Return the (x, y) coordinate for the center point of the cell that contains the specified text.  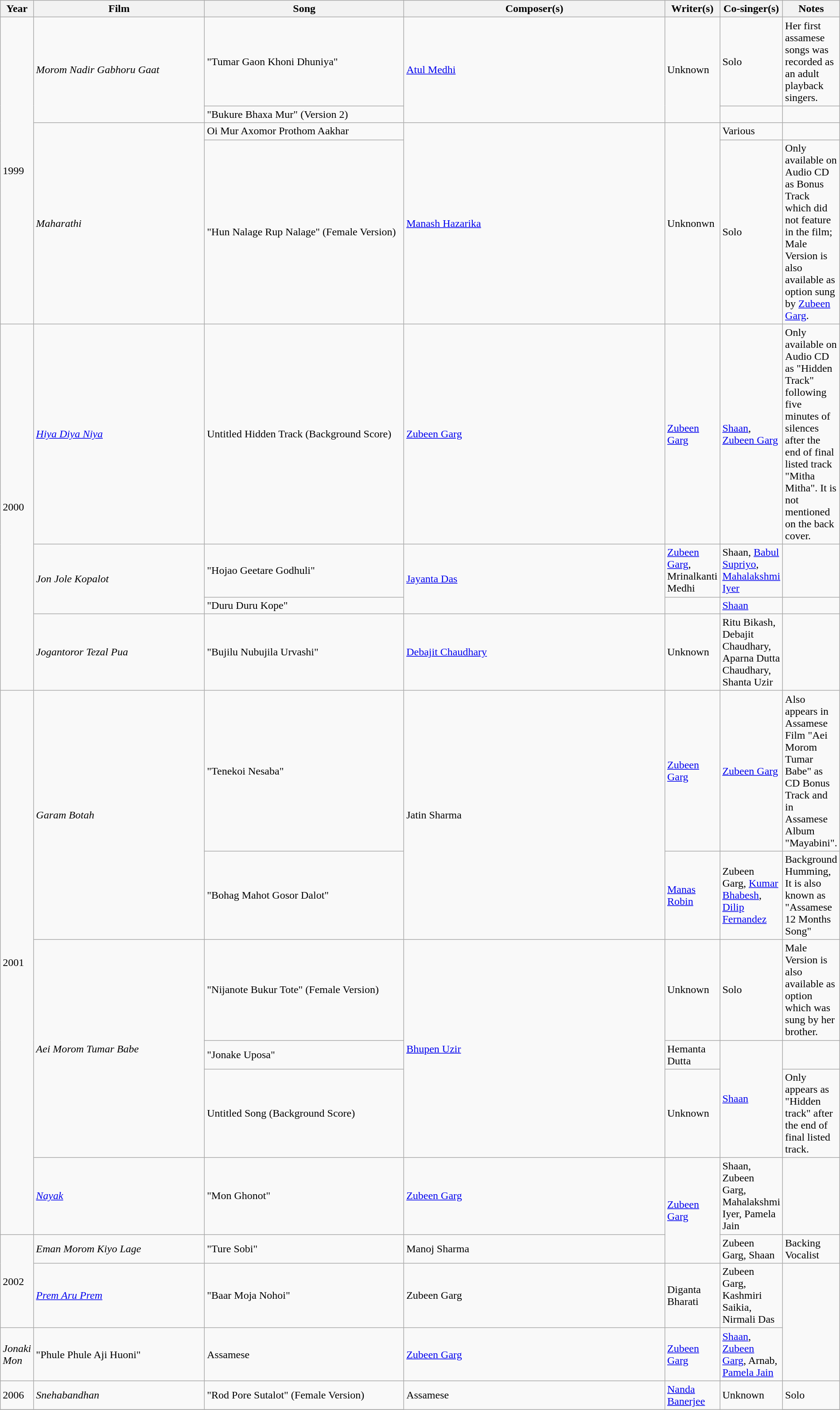
Notes (812, 9)
Nanda Banerjee (692, 1395)
Backing Vocalist (812, 1249)
Composer(s) (534, 9)
"Bohag Mahot Gosor Dalot" (304, 895)
Shaan, Babul Supriyo, Mahalakshmi Iyer (751, 571)
Diganta Bharati (692, 1296)
Oi Mur Axomor Prothom Aakhar (304, 131)
Hiya Diya Niya (119, 434)
Manas Robin (692, 895)
Jayanta Das (534, 579)
Snehabandhan (119, 1395)
Also appears in Assamese Film "Aei Morom Tumar Babe" as CD Bonus Track and in Assamese Album "Mayabini". (812, 771)
Manash Hazarika (534, 223)
Her first assamese songs was recorded as an adult playback singers. (812, 62)
Various (751, 131)
Jatin Sharma (534, 815)
"Baar Moja Nohoi" (304, 1296)
"Phule Phule Aji Huoni" (119, 1354)
Zubeen Garg, Kumar Bhabesh, Dilip Fernandez (751, 895)
"Nijanote Bukur Tote" (Female Version) (304, 990)
Film (119, 9)
"Tumar Gaon Khoni Dhuniya" (304, 62)
Shaan, Zubeen Garg (751, 434)
"Hojao Geetare Godhuli" (304, 571)
"Rod Pore Sutalot" (Female Version) (304, 1395)
Only available on Audio CD as Bonus Track which did not feature in the film; Male Version is also available as option sung by Zubeen Garg. (812, 232)
Untitled Song (Background Score) (304, 1114)
Co-singer(s) (751, 9)
Shaan, Zubeen Garg, Mahalakshmi Iyer, Pamela Jain (751, 1196)
"Ture Sobi" (304, 1249)
"Mon Ghonot" (304, 1196)
Ritu Bikash, Debajit Chaudhary, Aparna Dutta Chaudhary, Shanta Uzir (751, 652)
Maharathi (119, 223)
Shaan, Zubeen Garg, Arnab, Pamela Jain (751, 1354)
Zubeen Garg, Shaan (751, 1249)
Jonaki Mon (17, 1354)
2006 (17, 1395)
"Duru Duru Kope" (304, 605)
"Bujilu Nubujila Urvashi" (304, 652)
Hemanta Dutta (692, 1055)
Prem Aru Prem (119, 1296)
Debajit Chaudhary (534, 652)
Untitled Hidden Track (Background Score) (304, 434)
Jogantoror Tezal Pua (119, 652)
Morom Nadir Gabhoru Gaat (119, 70)
Garam Botah (119, 815)
"Bukure Bhaxa Mur" (Version 2) (304, 114)
Unknonwn (692, 223)
Zubeen Garg, Mrinalkanti Medhi (692, 571)
Song (304, 9)
"Jonake Uposa" (304, 1055)
"Tenekoi Nesaba" (304, 771)
Aei Morom Tumar Babe (119, 1048)
"Hun Nalage Rup Nalage" (Female Version) (304, 232)
2002 (17, 1281)
Nayak (119, 1196)
Manoj Sharma (534, 1249)
Bhupen Uzir (534, 1048)
Male Version is also available as option which was sung by her brother. (812, 990)
1999 (17, 171)
Only appears as "Hidden track" after the end of final listed track. (812, 1114)
2001 (17, 962)
Atul Medhi (534, 70)
2000 (17, 507)
Year (17, 9)
Eman Morom Kiyo Lage (119, 1249)
Writer(s) (692, 9)
Zubeen Garg, Kashmiri Saikia, Nirmali Das (751, 1296)
Background Humming, It is also known as "Assamese 12 Months Song" (812, 895)
Jon Jole Kopalot (119, 579)
